Determine the [X, Y] coordinate at the center of the cell enclosing the given text.  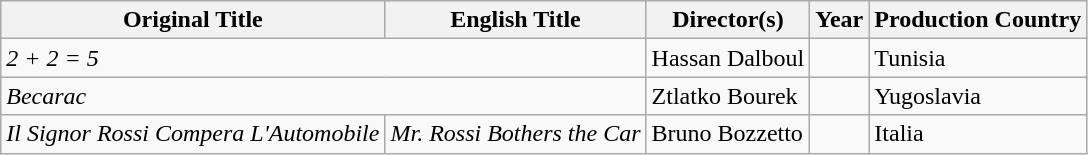
Mr. Rossi Bothers the Car [516, 134]
Hassan Dalboul [728, 58]
English Title [516, 20]
Il Signor Rossi Compera L'Automobile [193, 134]
Director(s) [728, 20]
Italia [978, 134]
Yugoslavia [978, 96]
Becarac [324, 96]
Original Title [193, 20]
Production Country [978, 20]
Tunisia [978, 58]
Ztlatko Bourek [728, 96]
Year [840, 20]
2 + 2 = 5 [324, 58]
Bruno Bozzetto [728, 134]
